Return [x, y] of the center of cell containing provided text 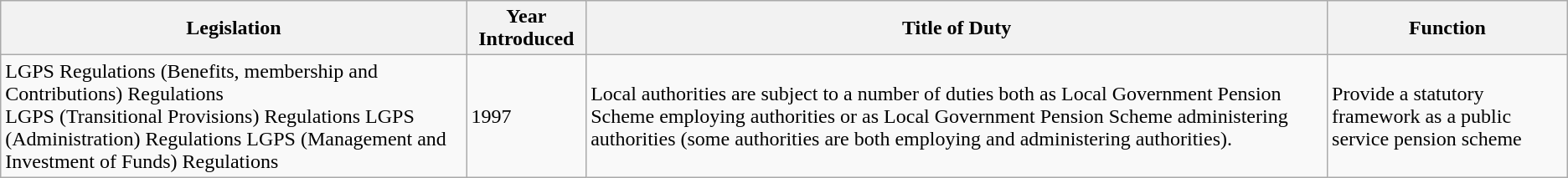
Year Introduced [526, 28]
1997 [526, 116]
Provide a statutory framework as a public service pension scheme [1447, 116]
Title of Duty [957, 28]
Legislation [234, 28]
Function [1447, 28]
